Detect which cell encompasses the target text, then output its (X, Y) center coordinate. 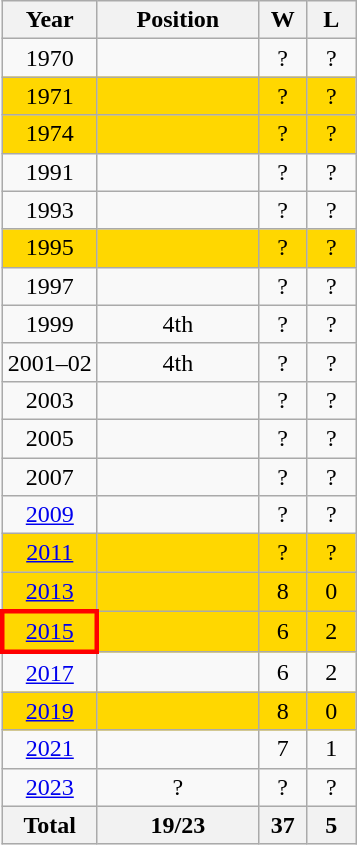
1995 (50, 248)
1974 (50, 134)
2003 (50, 400)
2023 (50, 787)
2015 (50, 632)
2021 (50, 749)
7 (282, 749)
L (332, 20)
1971 (50, 96)
Position (178, 20)
37 (282, 825)
19/23 (178, 825)
2001–02 (50, 362)
1993 (50, 210)
2017 (50, 672)
1991 (50, 172)
2005 (50, 438)
W (282, 20)
2019 (50, 711)
Total (50, 825)
1997 (50, 286)
1970 (50, 58)
2007 (50, 477)
Year (50, 20)
2013 (50, 592)
2011 (50, 553)
5 (332, 825)
2009 (50, 515)
1 (332, 749)
1999 (50, 324)
